Output the [X, Y] coordinate of the center of the cell containing the given text.  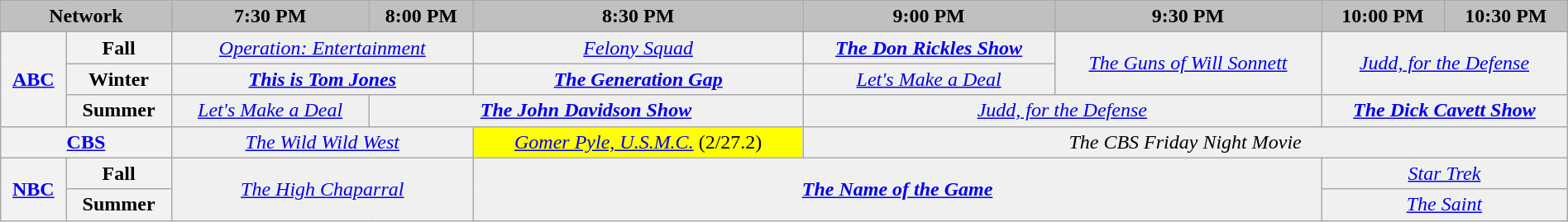
8:00 PM [421, 17]
The Guns of Will Sonnett [1188, 64]
Gomer Pyle, U.S.M.C. (2/27.2) [638, 142]
The Generation Gap [638, 79]
ABC [33, 79]
7:30 PM [270, 17]
Network [86, 17]
The John Davidson Show [586, 111]
This is Tom Jones [323, 79]
The High Chaparral [323, 189]
8:30 PM [638, 17]
The CBS Friday Night Movie [1185, 142]
NBC [33, 189]
9:00 PM [929, 17]
Felony Squad [638, 48]
10:30 PM [1505, 17]
Winter [119, 79]
10:00 PM [1383, 17]
Operation: Entertainment [323, 48]
Star Trek [1445, 173]
The Wild Wild West [323, 142]
CBS [86, 142]
The Don Rickles Show [929, 48]
The Dick Cavett Show [1445, 111]
9:30 PM [1188, 17]
The Name of the Game [896, 189]
The Saint [1445, 205]
